Provide the (x, y) coordinate of the cell's center where the given text is located.  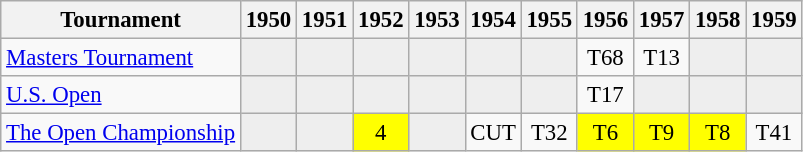
1956 (605, 20)
1957 (661, 20)
U.S. Open (121, 95)
1958 (718, 20)
T17 (605, 95)
T9 (661, 133)
1951 (325, 20)
Tournament (121, 20)
Masters Tournament (121, 58)
1959 (774, 20)
The Open Championship (121, 133)
1954 (493, 20)
1953 (437, 20)
1950 (268, 20)
T6 (605, 133)
1955 (549, 20)
4 (381, 133)
T32 (549, 133)
T68 (605, 58)
T41 (774, 133)
CUT (493, 133)
T13 (661, 58)
1952 (381, 20)
T8 (718, 133)
